Detect which cell encompasses the target text, then output its [x, y] center coordinate. 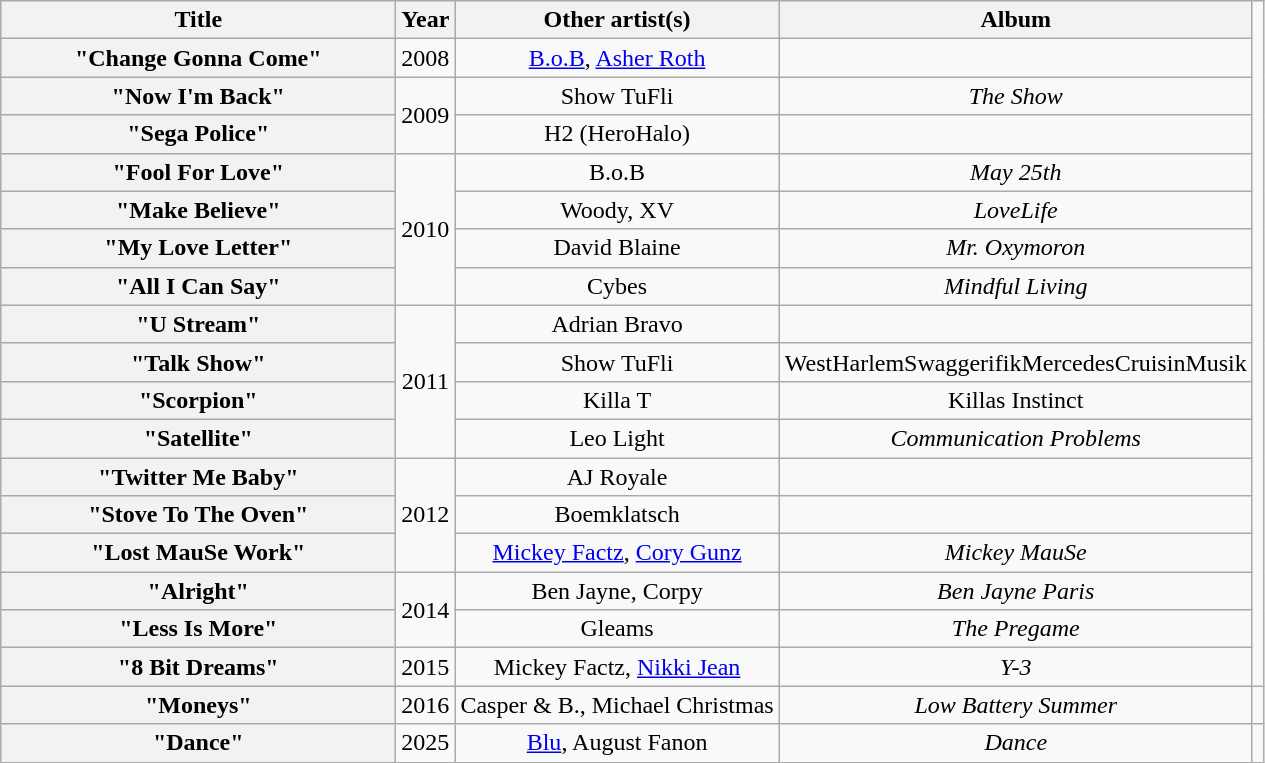
"Twitter Me Baby" [198, 477]
Adrian Bravo [617, 324]
2016 [426, 705]
Woody, XV [617, 210]
Title [198, 20]
"Less Is More" [198, 629]
Blu, August Fanon [617, 743]
B.o.B, Asher Roth [617, 58]
"Fool For Love" [198, 172]
Dance [1016, 743]
Mickey Factz, Nikki Jean [617, 667]
Leo Light [617, 438]
Killa T [617, 400]
The Show [1016, 96]
Year [426, 20]
"Talk Show" [198, 362]
Other artist(s) [617, 20]
B.o.B [617, 172]
Mindful Living [1016, 286]
2015 [426, 667]
"8 Bit Dreams" [198, 667]
"Stove To The Oven" [198, 515]
"Now I'm Back" [198, 96]
"Lost MauSe Work" [198, 553]
The Pregame [1016, 629]
"All I Can Say" [198, 286]
WestHarlemSwaggerifikMercedesCruisinMusik [1016, 362]
AJ Royale [617, 477]
"Alright" [198, 591]
2011 [426, 381]
Y-3 [1016, 667]
"Change Gonna Come" [198, 58]
LoveLife [1016, 210]
"Moneys" [198, 705]
H2 (HeroHalo) [617, 134]
David Blaine [617, 248]
Casper & B., Michael Christmas [617, 705]
"Scorpion" [198, 400]
2025 [426, 743]
Mickey Factz, Cory Gunz [617, 553]
Killas Instinct [1016, 400]
Mickey MauSe [1016, 553]
Low Battery Summer [1016, 705]
"Sega Police" [198, 134]
2010 [426, 229]
Ben Jayne Paris [1016, 591]
Communication Problems [1016, 438]
Album [1016, 20]
2008 [426, 58]
2014 [426, 610]
2012 [426, 515]
"My Love Letter" [198, 248]
Mr. Oxymoron [1016, 248]
Cybes [617, 286]
"Dance" [198, 743]
"Satellite" [198, 438]
Gleams [617, 629]
"Make Believe" [198, 210]
2009 [426, 115]
Ben Jayne, Corpy [617, 591]
"U Stream" [198, 324]
Boemklatsch [617, 515]
May 25th [1016, 172]
